Find where the given text appears and provide that cell's center as [x, y] coordinate. 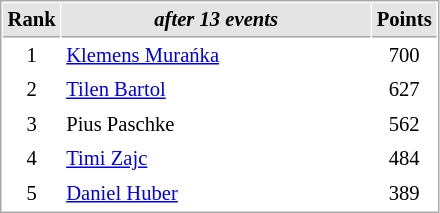
627 [404, 90]
1 [32, 56]
Tilen Bartol [216, 90]
5 [32, 194]
484 [404, 158]
Daniel Huber [216, 194]
4 [32, 158]
3 [32, 124]
2 [32, 90]
562 [404, 124]
Rank [32, 20]
Klemens Murańka [216, 56]
Timi Zajc [216, 158]
Points [404, 20]
Pius Paschke [216, 124]
389 [404, 194]
700 [404, 56]
after 13 events [216, 20]
